Detect which cell encompasses the target text, then output its [X, Y] center coordinate. 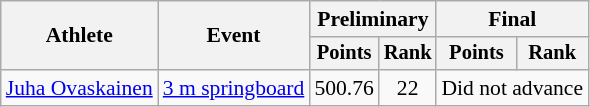
Juha Ovaskainen [80, 88]
Athlete [80, 36]
500.76 [344, 88]
Final [512, 19]
Did not advance [512, 88]
22 [408, 88]
3 m springboard [234, 88]
Preliminary [372, 19]
Event [234, 36]
